Locate the cell with the specified text and output its [X, Y] center coordinate. 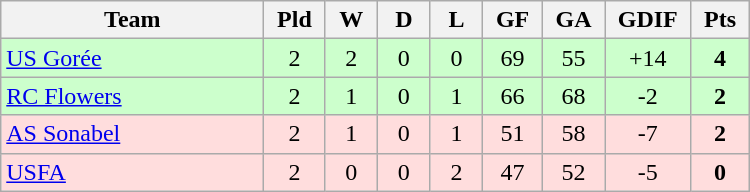
51 [513, 134]
GDIF [648, 20]
GF [513, 20]
AS Sonabel [132, 134]
47 [513, 172]
68 [573, 96]
-2 [648, 96]
Pld [294, 20]
W [352, 20]
GA [573, 20]
Pts [720, 20]
-7 [648, 134]
4 [720, 58]
Team [132, 20]
52 [573, 172]
-5 [648, 172]
RC Flowers [132, 96]
66 [513, 96]
58 [573, 134]
+14 [648, 58]
69 [513, 58]
US Gorée [132, 58]
USFA [132, 172]
D [404, 20]
55 [573, 58]
L [456, 20]
